Return the (x, y) coordinate for the center point of the cell that contains the specified text.  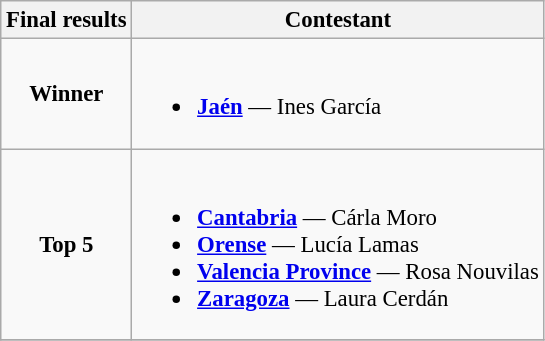
Jaén — Ines García (338, 94)
Winner (66, 94)
Final results (66, 20)
Contestant (338, 20)
Cantabria — Cárla Moro Orense — Lucía Lamas Valencia Province — Rosa Nouvilas Zaragoza — Laura Cerdán (338, 244)
Top 5 (66, 244)
